For the text-containing cell, return its midpoint in (X, Y) coordinate format. 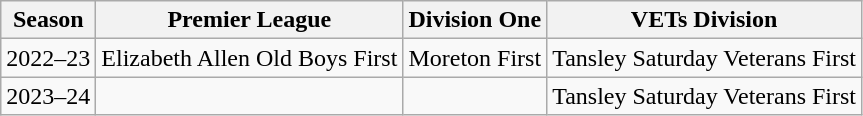
Moreton First (475, 58)
Premier League (250, 20)
VETs Division (704, 20)
Division One (475, 20)
2022–23 (48, 58)
2023–24 (48, 96)
Season (48, 20)
Elizabeth Allen Old Boys First (250, 58)
